Scan for the cell matching the given text and deliver its [X, Y] coordinate at center. 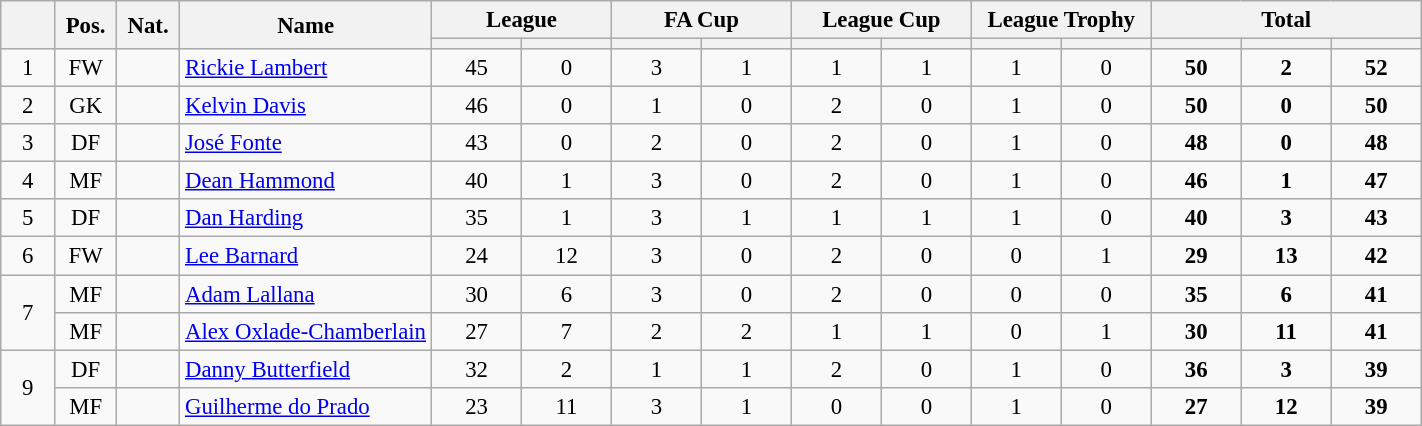
Rickie Lambert [306, 68]
GK [86, 106]
45 [477, 68]
Kelvin Davis [306, 106]
Total [1286, 20]
Guilherme do Prado [306, 406]
FA Cup [701, 20]
23 [477, 406]
5 [28, 219]
Pos. [86, 25]
4 [28, 181]
47 [1376, 181]
13 [1286, 256]
29 [1196, 256]
League Cup [881, 20]
Nat. [148, 25]
9 [28, 388]
52 [1376, 68]
24 [477, 256]
League [522, 20]
José Fonte [306, 143]
Adam Lallana [306, 294]
Lee Barnard [306, 256]
Danny Butterfield [306, 369]
Alex Oxlade-Chamberlain [306, 331]
Dean Hammond [306, 181]
42 [1376, 256]
36 [1196, 369]
League Trophy [1061, 20]
32 [477, 369]
Dan Harding [306, 219]
Name [306, 25]
